Extract the [X, Y] coordinate from the center of the cell holding the provided text.  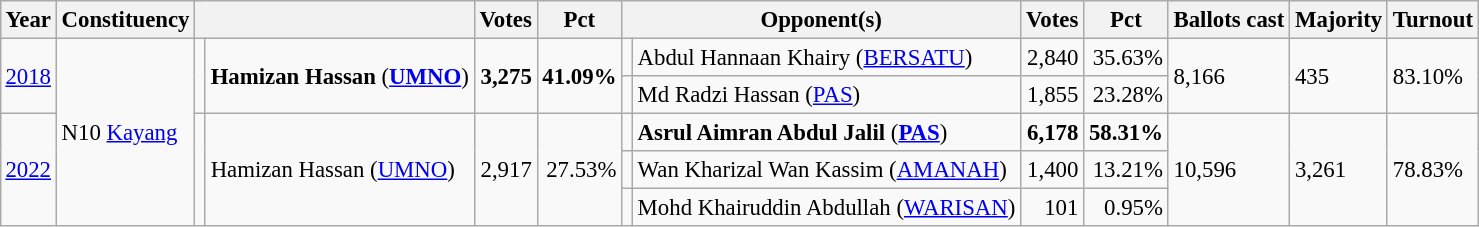
Constituency [125, 20]
35.63% [1126, 57]
101 [1052, 208]
83.10% [1432, 76]
Asrul Aimran Abdul Jalil (PAS) [826, 133]
Md Radzi Hassan (PAS) [826, 95]
Ballots cast [1228, 20]
Majority [1339, 20]
2022 [28, 170]
3,275 [506, 76]
Wan Kharizal Wan Kassim (AMANAH) [826, 170]
78.83% [1432, 170]
1,400 [1052, 170]
2,840 [1052, 57]
2018 [28, 76]
N10 Kayang [125, 132]
6,178 [1052, 133]
435 [1339, 76]
10,596 [1228, 170]
Turnout [1432, 20]
23.28% [1126, 95]
Abdul Hannaan Khairy (BERSATU) [826, 57]
58.31% [1126, 133]
13.21% [1126, 170]
Opponent(s) [822, 20]
8,166 [1228, 76]
0.95% [1126, 208]
Year [28, 20]
27.53% [580, 170]
3,261 [1339, 170]
41.09% [580, 76]
2,917 [506, 170]
Mohd Khairuddin Abdullah (WARISAN) [826, 208]
1,855 [1052, 95]
